For the text-containing cell, return its midpoint in (x, y) coordinate format. 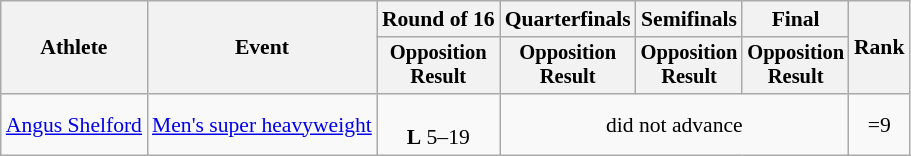
Angus Shelford (74, 124)
L 5–19 (438, 124)
Quarterfinals (568, 19)
Event (262, 48)
Semifinals (690, 19)
=9 (880, 124)
Athlete (74, 48)
Men's super heavyweight (262, 124)
Rank (880, 48)
Final (796, 19)
Round of 16 (438, 19)
did not advance (674, 124)
